Determine the (x, y) coordinate at the center of the cell enclosing the given text.  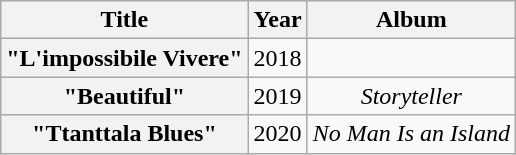
2020 (278, 134)
Year (278, 20)
Title (124, 20)
Storyteller (411, 96)
"Ttanttala Blues" (124, 134)
"L'impossibile Vivere" (124, 58)
2018 (278, 58)
Album (411, 20)
No Man Is an Island (411, 134)
"Beautiful" (124, 96)
2019 (278, 96)
